Locate the cell with the specified text and output its [x, y] center coordinate. 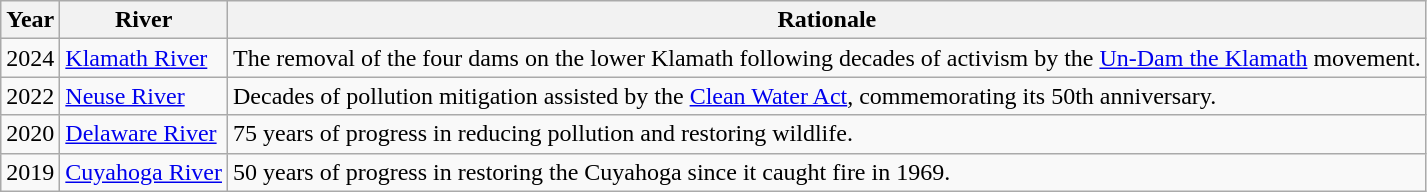
2022 [30, 96]
Rationale [828, 20]
River [144, 20]
2019 [30, 172]
Neuse River [144, 96]
2024 [30, 58]
The removal of the four dams on the lower Klamath following decades of activism by the Un-Dam the Klamath movement. [828, 58]
2020 [30, 134]
Klamath River [144, 58]
Decades of pollution mitigation assisted by the Clean Water Act, commemorating its 50th anniversary. [828, 96]
Cuyahoga River [144, 172]
75 years of progress in reducing pollution and restoring wildlife. [828, 134]
50 years of progress in restoring the Cuyahoga since it caught fire in 1969. [828, 172]
Delaware River [144, 134]
Year [30, 20]
